Scan for the cell matching the given text and deliver its [X, Y] coordinate at center. 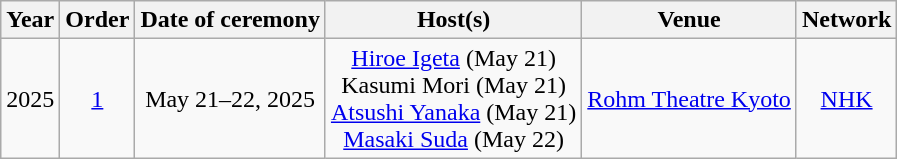
2025 [30, 98]
Network [846, 20]
May 21–22, 2025 [230, 98]
Venue [690, 20]
NHK [846, 98]
Rohm Theatre Kyoto [690, 98]
Date of ceremony [230, 20]
1 [98, 98]
Host(s) [453, 20]
Year [30, 20]
Order [98, 20]
Hiroe Igeta (May 21)Kasumi Mori (May 21)Atsushi Yanaka (May 21)Masaki Suda (May 22) [453, 98]
